Return the (x, y) coordinate for the center point of the cell that contains the specified text.  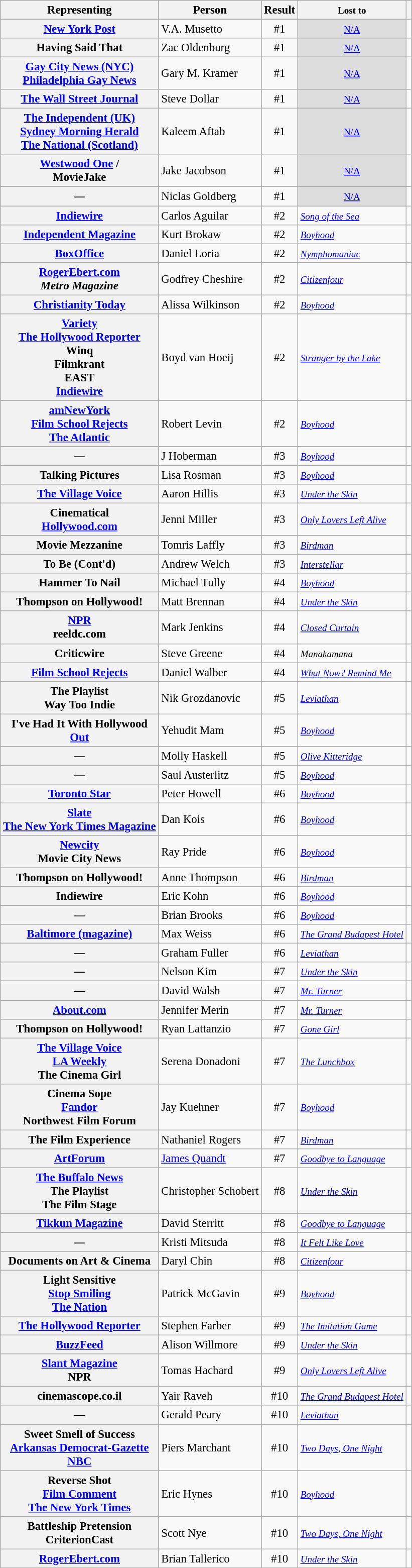
Jenni Miller (210, 519)
Lost to (352, 10)
The Village Voice (79, 494)
Kristi Mitsuda (210, 1242)
Documents on Art & Cinema (79, 1261)
Slate The New York Times Magazine (79, 819)
Yehudit Mam (210, 730)
Person (210, 10)
Jake Jacobson (210, 171)
Steve Dollar (210, 99)
Daryl Chin (210, 1261)
Piers Marchant (210, 1447)
Cinematical Hollywood.com (79, 519)
Gary M. Kramer (210, 73)
Closed Curtain (352, 628)
Toronto Star (79, 794)
Slant Magazine NPR (79, 1371)
Steve Greene (210, 653)
The Village Voice LA Weekly The Cinema Girl (79, 1061)
Molly Haskell (210, 756)
Tomris Laffly (210, 545)
Graham Fuller (210, 953)
Cinema Sope Fandor Northwest Film Forum (79, 1107)
The Film Experience (79, 1139)
Sweet Smell of Success Arkansas Democrat-Gazette NBC (79, 1447)
Song of the Sea (352, 216)
Carlos Aguilar (210, 216)
About.com (79, 1010)
The Hollywood Reporter (79, 1326)
V.A. Musetto (210, 29)
Stranger by the Lake (352, 358)
To Be (Cont'd) (79, 564)
The Lunchbox (352, 1061)
Nelson Kim (210, 972)
Scott Nye (210, 1532)
Gerald Peary (210, 1415)
ArtForum (79, 1159)
Saul Austerlitz (210, 775)
The Wall Street Journal (79, 99)
BuzzFeed (79, 1345)
What Now? Remind Me (352, 672)
Daniel Walber (210, 672)
Baltimore (magazine) (79, 934)
Alison Willmore (210, 1345)
Mark Jenkins (210, 628)
Aaron Hillis (210, 494)
cinemascope.co.il (79, 1396)
Dan Kois (210, 819)
Having Said That (79, 48)
Eric Hynes (210, 1494)
David Walsh (210, 991)
RogerEbert.com (79, 1558)
J Hoberman (210, 456)
Daniel Loria (210, 253)
Boyd van Hoeij (210, 358)
Independent Magazine (79, 234)
David Sterritt (210, 1223)
Manakamana (352, 653)
Matt Brennan (210, 602)
Nymphomaniac (352, 253)
Jennifer Merin (210, 1010)
Tikkun Magazine (79, 1223)
Andrew Welch (210, 564)
Ray Pride (210, 852)
Battleship Pretension CriterionCast (79, 1532)
Anne Thompson (210, 878)
Reverse Shot Film Comment The New York Times (79, 1494)
Gay City News (NYC) Philadelphia Gay News (79, 73)
James Quandt (210, 1159)
Kaleem Aftab (210, 132)
Film School Rejects (79, 672)
Robert Levin (210, 424)
Interstellar (352, 564)
Michael Tully (210, 583)
Stephen Farber (210, 1326)
Serena Donadoni (210, 1061)
RogerEbert.com Metro Magazine (79, 278)
Niclas Goldberg (210, 196)
I've Had It With Hollywood Out (79, 730)
The Independent (UK) Sydney Morning Herald The National (Scotland) (79, 132)
Variety The Hollywood Reporter Winq Filmkrant EAST Indiewire (79, 358)
Christopher Schobert (210, 1191)
The Playlist Way Too Indie (79, 697)
Brian Brooks (210, 915)
BoxOffice (79, 253)
Gone Girl (352, 1028)
Newcity Movie City News (79, 852)
Nathaniel Rogers (210, 1139)
Representing (79, 10)
Max Weiss (210, 934)
NPR reeldc.com (79, 628)
Talking Pictures (79, 475)
Peter Howell (210, 794)
Westwood One /MovieJake (79, 171)
Nik Grozdanovic (210, 697)
It Felt Like Love (352, 1242)
Movie Mezzanine (79, 545)
Ryan Lattanzio (210, 1028)
New York Post (79, 29)
Eric Kohn (210, 896)
Yair Raveh (210, 1396)
Light Sensitive Stop Smiling The Nation (79, 1294)
Result (280, 10)
Godfrey Cheshire (210, 278)
The Imitation Game (352, 1326)
Zac Oldenburg (210, 48)
Hammer To Nail (79, 583)
Tomas Hachard (210, 1371)
Kurt Brokaw (210, 234)
Alissa Wilkinson (210, 304)
Criticwire (79, 653)
Christianity Today (79, 304)
Brian Tallerico (210, 1558)
Lisa Rosman (210, 475)
Jay Kuehner (210, 1107)
Olive Kitteridge (352, 756)
Patrick McGavin (210, 1294)
The Buffalo News The Playlist The Film Stage (79, 1191)
amNewYork Film School Rejects The Atlantic (79, 424)
